Pinpoint the cell where the given text exists, returning its [X, Y] midpoint coordinate. 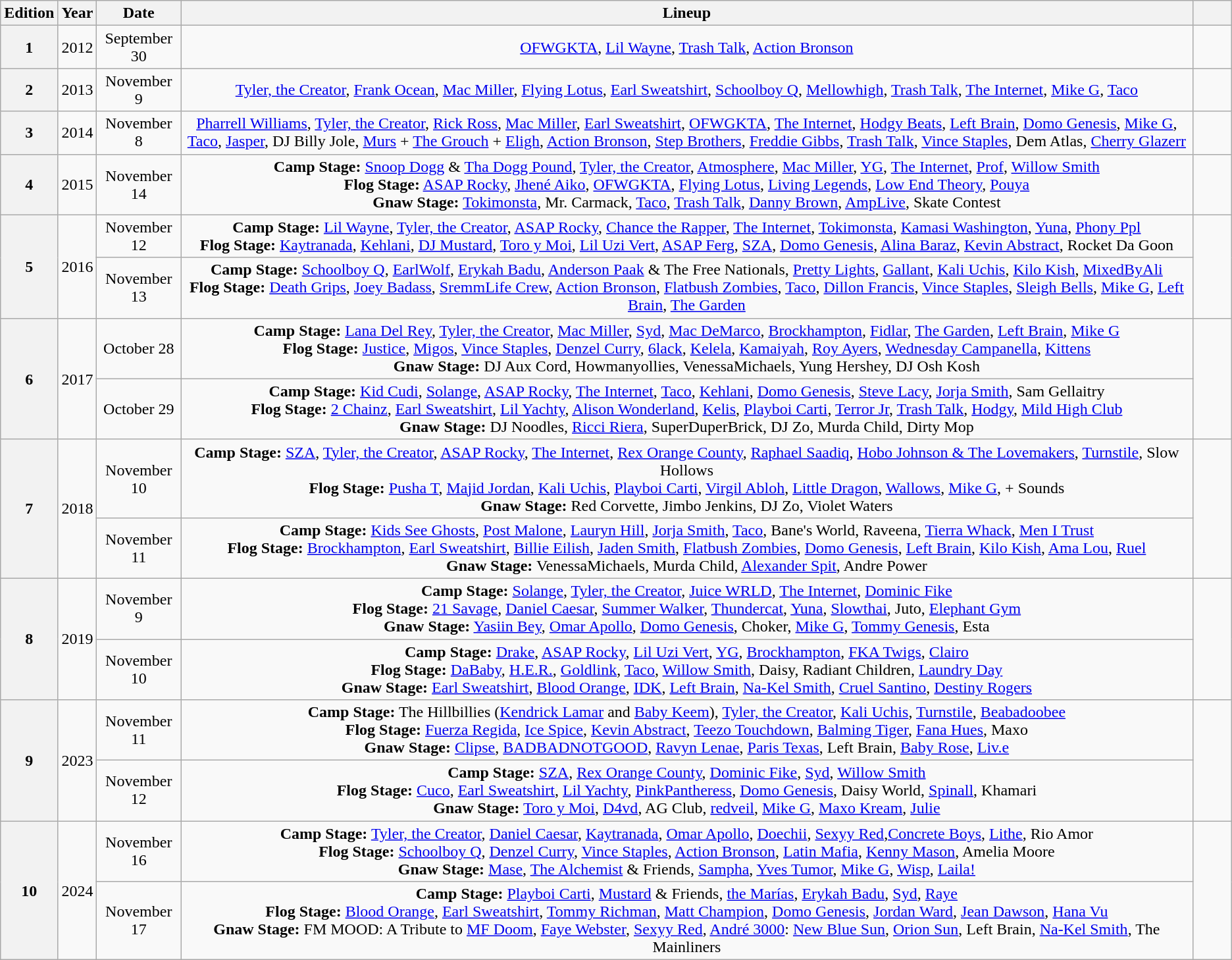
6 [29, 379]
2015 [78, 184]
2014 [78, 133]
September 30 [139, 47]
November 8 [139, 133]
Tyler, the Creator, Frank Ocean, Mac Miller, Flying Lotus, Earl Sweatshirt, Schoolboy Q, Mellowhigh, Trash Talk, The Internet, Mike G, Taco [687, 90]
Date [139, 13]
1 [29, 47]
October 29 [139, 409]
2019 [78, 639]
4 [29, 184]
2013 [78, 90]
November 16 [139, 851]
2018 [78, 508]
November 14 [139, 184]
Lineup [687, 13]
November 13 [139, 288]
2024 [78, 890]
10 [29, 890]
October 28 [139, 348]
2 [29, 90]
7 [29, 508]
Edition [29, 13]
OFWGKTA, Lil Wayne, Trash Talk, Action Bronson [687, 47]
Year [78, 13]
2023 [78, 760]
8 [29, 639]
2017 [78, 379]
3 [29, 133]
5 [29, 266]
2012 [78, 47]
2016 [78, 266]
November 17 [139, 920]
9 [29, 760]
